Output the (x, y) coordinate of the center of the cell containing the given text.  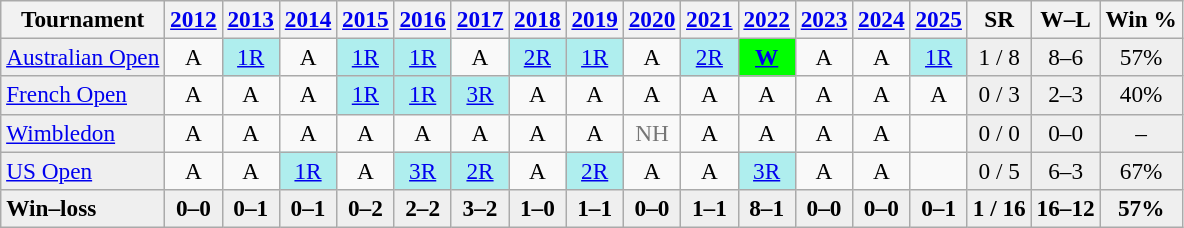
2021 (710, 19)
– (1141, 133)
SR (999, 19)
8–6 (1066, 57)
8–1 (766, 208)
Australian Open (83, 57)
Win–loss (83, 208)
2–2 (422, 208)
2019 (594, 19)
Win % (1141, 19)
0 / 5 (999, 170)
2020 (652, 19)
2016 (422, 19)
2022 (766, 19)
40% (1141, 95)
1 / 16 (999, 208)
2023 (824, 19)
2025 (938, 19)
US Open (83, 170)
2015 (366, 19)
2014 (308, 19)
3–2 (480, 208)
W (766, 57)
2013 (250, 19)
French Open (83, 95)
Tournament (83, 19)
2018 (538, 19)
1 / 8 (999, 57)
0 / 0 (999, 133)
16–12 (1066, 208)
W–L (1066, 19)
1–0 (538, 208)
NH (652, 133)
67% (1141, 170)
2024 (882, 19)
0–2 (366, 208)
2–3 (1066, 95)
0 / 3 (999, 95)
2012 (194, 19)
Wimbledon (83, 133)
2017 (480, 19)
6–3 (1066, 170)
